Output the [x, y] coordinate of the center of the cell containing the given text.  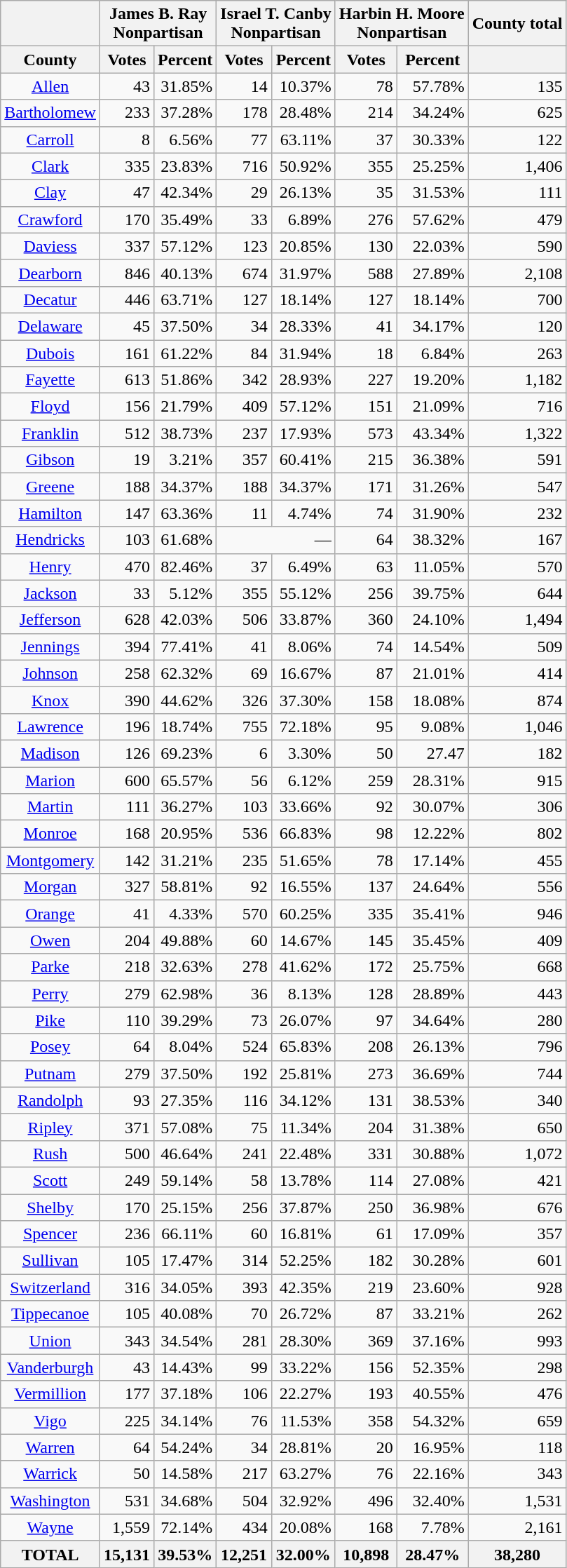
34.68% [185, 1501]
600 [126, 780]
2,161 [517, 1527]
122 [517, 140]
151 [366, 407]
28.47% [432, 1554]
63.71% [185, 299]
360 [366, 620]
16.95% [432, 1447]
21.01% [432, 673]
36.98% [432, 1207]
18 [366, 353]
Allen [50, 86]
46.64% [185, 1154]
512 [126, 433]
Scott [50, 1180]
35.49% [185, 219]
62.98% [185, 994]
26.72% [303, 1314]
72.18% [303, 726]
326 [244, 700]
650 [517, 1127]
31.90% [432, 513]
601 [517, 1261]
60.25% [303, 914]
Tippecanoe [50, 1314]
225 [126, 1421]
45 [126, 326]
131 [366, 1100]
33.22% [303, 1367]
306 [517, 807]
177 [126, 1394]
25.81% [303, 1074]
19.20% [432, 380]
11.53% [303, 1421]
116 [244, 1100]
262 [517, 1314]
1,531 [517, 1501]
57.08% [185, 1127]
147 [126, 513]
6.56% [185, 140]
Madison [50, 753]
Shelby [50, 1207]
Vanderburgh [50, 1367]
172 [366, 967]
Union [50, 1341]
28.81% [303, 1447]
434 [244, 1527]
Switzerland [50, 1287]
250 [366, 1207]
628 [126, 620]
421 [517, 1180]
249 [126, 1180]
Perry [50, 994]
369 [366, 1341]
77 [244, 140]
327 [126, 887]
23.60% [432, 1287]
69.23% [185, 753]
219 [366, 1287]
23.83% [185, 166]
55.12% [303, 593]
167 [517, 540]
1,559 [126, 1527]
106 [244, 1394]
8.04% [185, 1047]
479 [517, 219]
298 [517, 1367]
County total [517, 24]
40.55% [432, 1394]
42.35% [303, 1287]
Henry [50, 567]
Decatur [50, 299]
390 [126, 700]
218 [126, 967]
39.29% [185, 1020]
744 [517, 1074]
40.08% [185, 1314]
8.06% [303, 647]
4.74% [303, 513]
95 [366, 726]
340 [517, 1100]
145 [366, 940]
County [50, 60]
590 [517, 246]
192 [244, 1074]
14.43% [185, 1367]
24.10% [432, 620]
3.30% [303, 753]
26.07% [303, 1020]
14.54% [432, 647]
509 [517, 647]
22.27% [303, 1394]
573 [366, 433]
25.25% [432, 166]
72.14% [185, 1527]
6.12% [303, 780]
Sullivan [50, 1261]
— [276, 540]
Jennings [50, 647]
802 [517, 834]
43.34% [432, 433]
21.79% [185, 407]
644 [517, 593]
6.84% [432, 353]
Jefferson [50, 620]
Vermillion [50, 1394]
39.75% [432, 593]
993 [517, 1341]
35.41% [432, 914]
Franklin [50, 433]
946 [517, 914]
342 [244, 380]
41.62% [303, 967]
51.65% [303, 860]
11 [244, 513]
14.58% [185, 1474]
506 [244, 620]
Marion [50, 780]
66.11% [185, 1234]
547 [517, 487]
Gibson [50, 460]
700 [517, 299]
Clark [50, 166]
25.15% [185, 1207]
30.07% [432, 807]
123 [244, 246]
110 [126, 1020]
1,494 [517, 620]
8 [126, 140]
15,131 [126, 1554]
34.24% [432, 113]
51.86% [185, 380]
35.45% [432, 940]
135 [517, 86]
50.92% [303, 166]
97 [366, 1020]
60.41% [303, 460]
31.53% [432, 193]
591 [517, 460]
11.05% [432, 567]
414 [517, 673]
Dubois [50, 353]
394 [126, 647]
34.64% [432, 1020]
4.33% [185, 914]
34.17% [432, 326]
37.16% [432, 1341]
34.12% [303, 1100]
Monroe [50, 834]
496 [366, 1501]
Delaware [50, 326]
98 [366, 834]
32.63% [185, 967]
259 [366, 780]
Vigo [50, 1421]
130 [366, 246]
36.27% [185, 807]
118 [517, 1447]
25.75% [432, 967]
470 [126, 567]
16.67% [303, 673]
258 [126, 673]
Warrick [50, 1474]
Morgan [50, 887]
39.53% [185, 1554]
236 [126, 1234]
61.68% [185, 540]
556 [517, 887]
28.93% [303, 380]
Bartholomew [50, 113]
31.21% [185, 860]
31.26% [432, 487]
27.89% [432, 273]
6.89% [303, 219]
42.03% [185, 620]
Rush [50, 1154]
393 [244, 1287]
33.21% [432, 1314]
214 [366, 113]
755 [244, 726]
1,182 [517, 380]
504 [244, 1501]
12,251 [244, 1554]
1,406 [517, 166]
Fayette [50, 380]
915 [517, 780]
Crawford [50, 219]
30.88% [432, 1154]
158 [366, 700]
114 [366, 1180]
57.62% [432, 219]
17.47% [185, 1261]
31.38% [432, 1127]
Carroll [50, 140]
40.13% [185, 273]
5.12% [185, 593]
443 [517, 994]
1,072 [517, 1154]
17.93% [303, 433]
280 [517, 1020]
20.08% [303, 1527]
18.74% [185, 726]
613 [126, 380]
29 [244, 193]
16.81% [303, 1234]
278 [244, 967]
63 [366, 567]
61 [366, 1234]
Hamilton [50, 513]
36.38% [432, 460]
18.08% [432, 700]
75 [244, 1127]
63.36% [185, 513]
34.54% [185, 1341]
1,046 [517, 726]
Spencer [50, 1234]
56 [244, 780]
659 [517, 1421]
217 [244, 1474]
24.64% [432, 887]
446 [126, 299]
Posey [50, 1047]
314 [244, 1261]
34.14% [185, 1421]
Parke [50, 967]
31.97% [303, 273]
276 [366, 219]
11.34% [303, 1127]
Orange [50, 914]
65.57% [185, 780]
178 [244, 113]
142 [126, 860]
James B. RayNonpartisan [158, 24]
874 [517, 700]
30.28% [432, 1261]
233 [126, 113]
476 [517, 1394]
Dearborn [50, 273]
14.67% [303, 940]
38.32% [432, 540]
37.30% [303, 700]
19 [126, 460]
371 [126, 1127]
237 [244, 433]
674 [244, 273]
Warren [50, 1447]
846 [126, 273]
38.73% [185, 433]
37.18% [185, 1394]
Harbin H. MooreNonpartisan [402, 24]
6 [244, 753]
7.78% [432, 1527]
12.22% [432, 834]
93 [126, 1100]
625 [517, 113]
13.78% [303, 1180]
49.88% [185, 940]
28.30% [303, 1341]
59.14% [185, 1180]
27.08% [432, 1180]
20 [366, 1447]
54.32% [432, 1421]
Floyd [50, 407]
Montgomery [50, 860]
57.78% [432, 86]
22.03% [432, 246]
20.95% [185, 834]
668 [517, 967]
22.48% [303, 1154]
63.11% [303, 140]
58 [244, 1180]
455 [517, 860]
99 [244, 1367]
34.05% [185, 1287]
137 [366, 887]
28.48% [303, 113]
331 [366, 1154]
1,322 [517, 433]
Clay [50, 193]
77.41% [185, 647]
Wayne [50, 1527]
69 [244, 673]
27.35% [185, 1100]
Lawrence [50, 726]
6.49% [303, 567]
30.33% [432, 140]
Knox [50, 700]
28.33% [303, 326]
10.37% [303, 86]
33.66% [303, 807]
32.40% [432, 1501]
20.85% [303, 246]
9.08% [432, 726]
Pike [50, 1020]
28.31% [432, 780]
796 [517, 1047]
263 [517, 353]
10,898 [366, 1554]
52.35% [432, 1367]
16.55% [303, 887]
61.22% [185, 353]
37.28% [185, 113]
Randolph [50, 1100]
17.09% [432, 1234]
524 [244, 1047]
73 [244, 1020]
676 [517, 1207]
Jackson [50, 593]
171 [366, 487]
47 [126, 193]
215 [366, 460]
28.89% [432, 994]
273 [366, 1074]
227 [366, 380]
44.62% [185, 700]
128 [366, 994]
63.27% [303, 1474]
Owen [50, 940]
Washington [50, 1501]
Ripley [50, 1127]
82.46% [185, 567]
84 [244, 353]
32.92% [303, 1501]
500 [126, 1154]
35 [366, 193]
8.13% [303, 994]
2,108 [517, 273]
52.25% [303, 1261]
38,280 [517, 1554]
232 [517, 513]
358 [366, 1421]
36.69% [432, 1074]
281 [244, 1341]
3.21% [185, 460]
33.87% [303, 620]
38.53% [432, 1100]
Daviess [50, 246]
62.32% [185, 673]
536 [244, 834]
337 [126, 246]
235 [244, 860]
196 [126, 726]
208 [366, 1047]
32.00% [303, 1554]
Martin [50, 807]
58.81% [185, 887]
TOTAL [50, 1554]
531 [126, 1501]
54.24% [185, 1447]
17.14% [432, 860]
65.83% [303, 1047]
161 [126, 353]
36 [244, 994]
120 [517, 326]
928 [517, 1287]
22.16% [432, 1474]
31.85% [185, 86]
37.87% [303, 1207]
70 [244, 1314]
126 [126, 753]
Johnson [50, 673]
21.09% [432, 407]
193 [366, 1394]
Hendricks [50, 540]
Israel T. CanbyNonpartisan [276, 24]
588 [366, 273]
14 [244, 86]
42.34% [185, 193]
27.47 [432, 753]
Putnam [50, 1074]
316 [126, 1287]
Greene [50, 487]
66.83% [303, 834]
31.94% [303, 353]
241 [244, 1154]
